Return (x, y) of the center of cell containing provided text 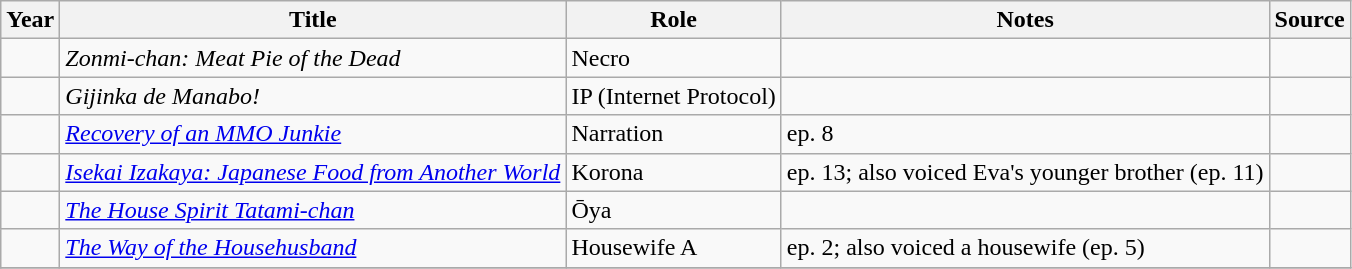
IP (Internet Protocol) (674, 96)
Notes (1025, 20)
ep. 8 (1025, 134)
Role (674, 20)
Year (30, 20)
Isekai Izakaya: Japanese Food from Another World (313, 172)
Title (313, 20)
Narration (674, 134)
Source (1310, 20)
Korona (674, 172)
Gijinka de Manabo! (313, 96)
Ōya (674, 210)
ep. 2; also voiced a housewife (ep. 5) (1025, 248)
Housewife A (674, 248)
ep. 13; also voiced Eva's younger brother (ep. 11) (1025, 172)
The Way of the Househusband (313, 248)
Zonmi-chan: Meat Pie of the Dead (313, 58)
Necro (674, 58)
The House Spirit Tatami-chan (313, 210)
Recovery of an MMO Junkie (313, 134)
